Capture the cell that displays the provided text and extract its [x, y] central coordinate. 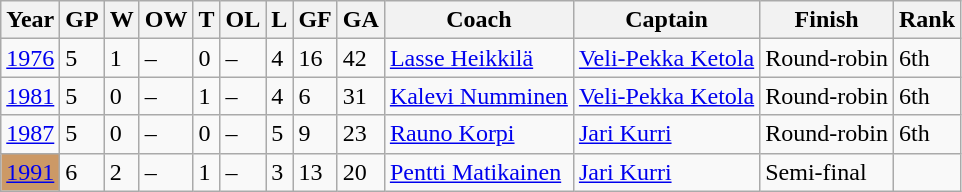
Finish [827, 20]
T [206, 20]
1976 [30, 58]
Coach [478, 20]
GA [360, 20]
Rank [926, 20]
L [280, 20]
42 [360, 58]
1981 [30, 96]
Kalevi Numminen [478, 96]
OL [243, 20]
20 [360, 172]
13 [315, 172]
Pentti Matikainen [478, 172]
9 [315, 134]
2 [122, 172]
Captain [666, 20]
3 [280, 172]
16 [315, 58]
Year [30, 20]
W [122, 20]
GF [315, 20]
GP [82, 20]
Rauno Korpi [478, 134]
Semi-final [827, 172]
1991 [30, 172]
Lasse Heikkilä [478, 58]
31 [360, 96]
OW [166, 20]
23 [360, 134]
1987 [30, 134]
